Determine the (x, y) coordinate at the center of the cell enclosing the given text.  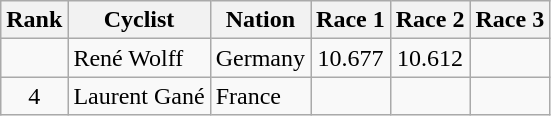
4 (34, 96)
Race 1 (351, 20)
Race 3 (510, 20)
Germany (260, 58)
René Wolff (139, 58)
10.677 (351, 58)
Cyclist (139, 20)
10.612 (430, 58)
Rank (34, 20)
Race 2 (430, 20)
France (260, 96)
Laurent Gané (139, 96)
Nation (260, 20)
